Output the [x, y] coordinate of the center of the cell containing the given text.  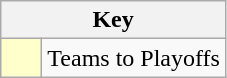
Teams to Playoffs [134, 58]
Key [114, 20]
